Capture the cell that displays the provided text and extract its [x, y] central coordinate. 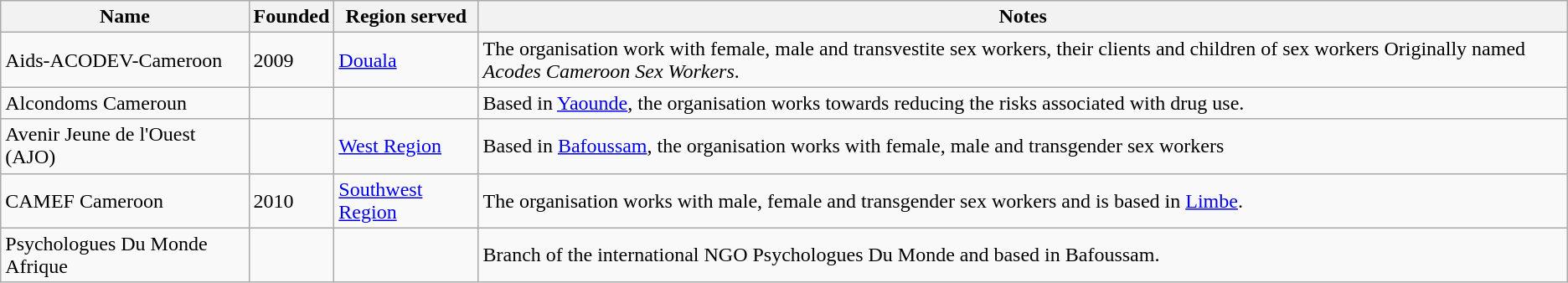
Branch of the international NGO Psychologues Du Monde and based in Bafoussam. [1023, 255]
Psychologues Du Monde Afrique [125, 255]
Douala [406, 60]
Founded [291, 17]
Southwest Region [406, 201]
Based in Bafoussam, the organisation works with female, male and transgender sex workers [1023, 146]
Aids-ACODEV-Cameroon [125, 60]
Avenir Jeune de l'Ouest (AJO) [125, 146]
Notes [1023, 17]
2009 [291, 60]
The organisation works with male, female and transgender sex workers and is based in Limbe. [1023, 201]
Based in Yaounde, the organisation works towards reducing the risks associated with drug use. [1023, 103]
Region served [406, 17]
West Region [406, 146]
2010 [291, 201]
CAMEF Cameroon [125, 201]
Alcondoms Cameroun [125, 103]
Name [125, 17]
